From the cell containing the given text, extract its center point as (x, y) coordinate. 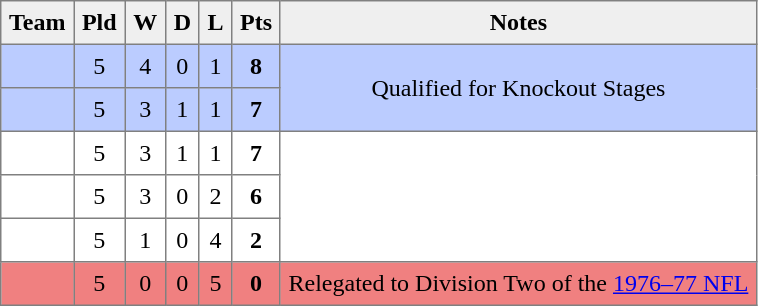
6 (256, 197)
L (216, 23)
Relegated to Division Two of the 1976–77 NFL (518, 284)
Pld (100, 23)
Pts (256, 23)
8 (256, 66)
Notes (518, 23)
Team (38, 23)
Qualified for Knockout Stages (518, 88)
W (145, 23)
D (182, 23)
